Locate the cell with the specified text and output its (X, Y) center coordinate. 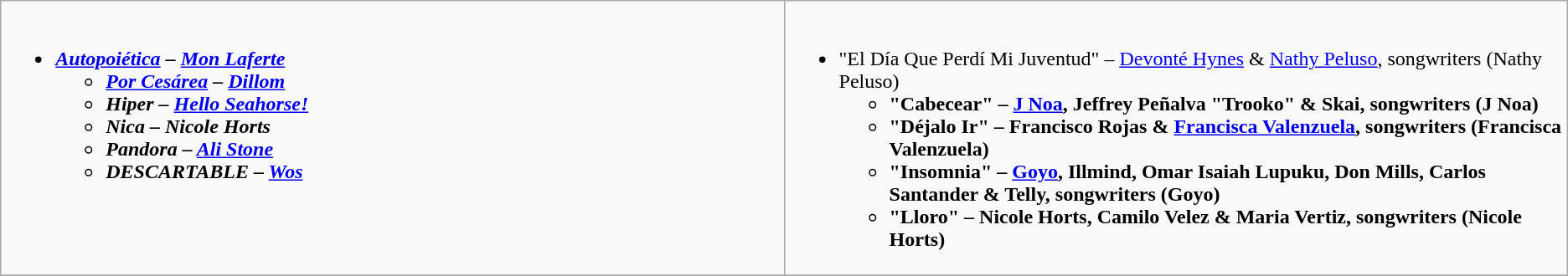
Autopoiética – Mon LafertePor Cesárea – DillomHiper – Hello Seahorse!Nica – Nicole HortsPandora – Ali StoneDESCARTABLE – Wos (392, 139)
